Capture the cell that displays the provided text and extract its (x, y) central coordinate. 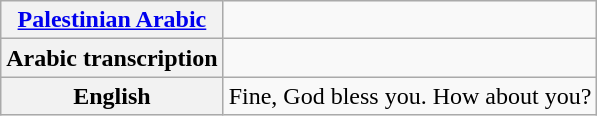
Palestinian Arabic (112, 20)
Arabic transcription (112, 58)
English (112, 96)
Fine, God bless you. How about you? (410, 96)
